Extract the (X, Y) coordinate from the center of the cell holding the provided text.  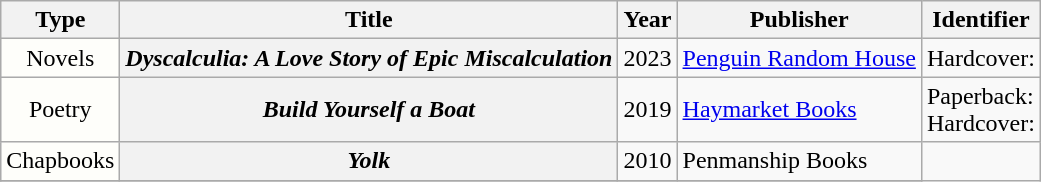
Dyscalculia: A Love Story of Epic Miscalculation (369, 58)
Type (60, 20)
Poetry (60, 110)
Publisher (799, 20)
Novels (60, 58)
Haymarket Books (799, 110)
Build Yourself a Boat (369, 110)
2010 (648, 161)
Hardcover: (980, 58)
Title (369, 20)
Chapbooks (60, 161)
Penguin Random House (799, 58)
Identifier (980, 20)
Yolk (369, 161)
Paperback: Hardcover: (980, 110)
2019 (648, 110)
Year (648, 20)
2023 (648, 58)
Penmanship Books (799, 161)
